From the cell containing the given text, extract its center point as (X, Y) coordinate. 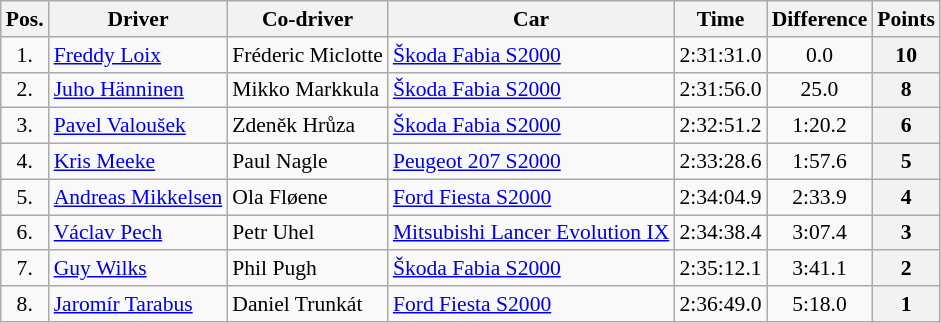
8 (906, 90)
Driver (138, 19)
2:35:12.1 (720, 269)
Petr Uhel (308, 233)
2:33.9 (820, 197)
1:57.6 (820, 162)
Mitsubishi Lancer Evolution IX (532, 233)
3 (906, 233)
6 (906, 126)
Co-driver (308, 19)
2:31:31.0 (720, 55)
Difference (820, 19)
3. (25, 126)
2:34:38.4 (720, 233)
5:18.0 (820, 304)
Pavel Valoušek (138, 126)
1. (25, 55)
Daniel Trunkát (308, 304)
Time (720, 19)
Car (532, 19)
6. (25, 233)
Juho Hänninen (138, 90)
5 (906, 162)
Guy Wilks (138, 269)
Mikko Markkula (308, 90)
Zdeněk Hrůza (308, 126)
Jaromír Tarabus (138, 304)
Freddy Loix (138, 55)
25.0 (820, 90)
8. (25, 304)
Paul Nagle (308, 162)
Peugeot 207 S2000 (532, 162)
4 (906, 197)
2:32:51.2 (720, 126)
4. (25, 162)
Václav Pech (138, 233)
Andreas Mikkelsen (138, 197)
Kris Meeke (138, 162)
2:36:49.0 (720, 304)
Fréderic Miclotte (308, 55)
Pos. (25, 19)
3:41.1 (820, 269)
10 (906, 55)
5. (25, 197)
2:31:56.0 (720, 90)
2:34:04.9 (720, 197)
Ola Fløene (308, 197)
2. (25, 90)
2:33:28.6 (720, 162)
3:07.4 (820, 233)
1:20.2 (820, 126)
2 (906, 269)
1 (906, 304)
Points (906, 19)
7. (25, 269)
Phil Pugh (308, 269)
0.0 (820, 55)
